Extract the [x, y] coordinate from the center of the cell holding the provided text.  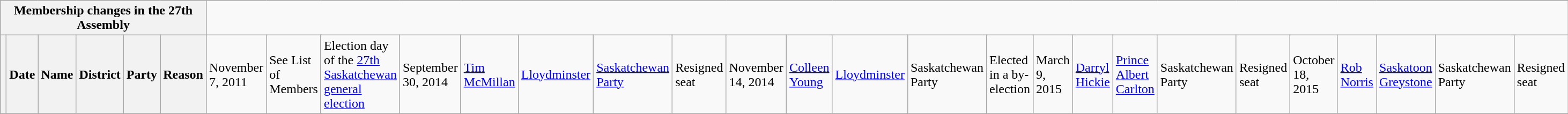
Prince Albert Carlton [1135, 74]
Saskatoon Greystone [1406, 74]
Reason [183, 74]
Party [142, 74]
Elected in a by-election [1009, 74]
Tim McMillan [489, 74]
See List of Members [294, 74]
Membership changes in the 27th Assembly [103, 18]
Rob Norris [1357, 74]
Date [23, 74]
November 7, 2011 [236, 74]
September 30, 2014 [430, 74]
District [100, 74]
October 18, 2015 [1314, 74]
Darryl Hickie [1093, 74]
March 9, 2015 [1053, 74]
Colleen Young [809, 74]
November 14, 2014 [756, 74]
Election day of the 27th Saskatchewan general election [360, 74]
Name [57, 74]
